Pinpoint the cell where the given text exists, returning its [X, Y] midpoint coordinate. 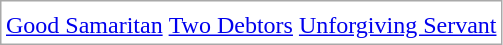
Unforgiving Servant [398, 25]
Good Samaritan [84, 25]
Two Debtors [230, 25]
